Find where the given text appears and provide that cell's center as [x, y] coordinate. 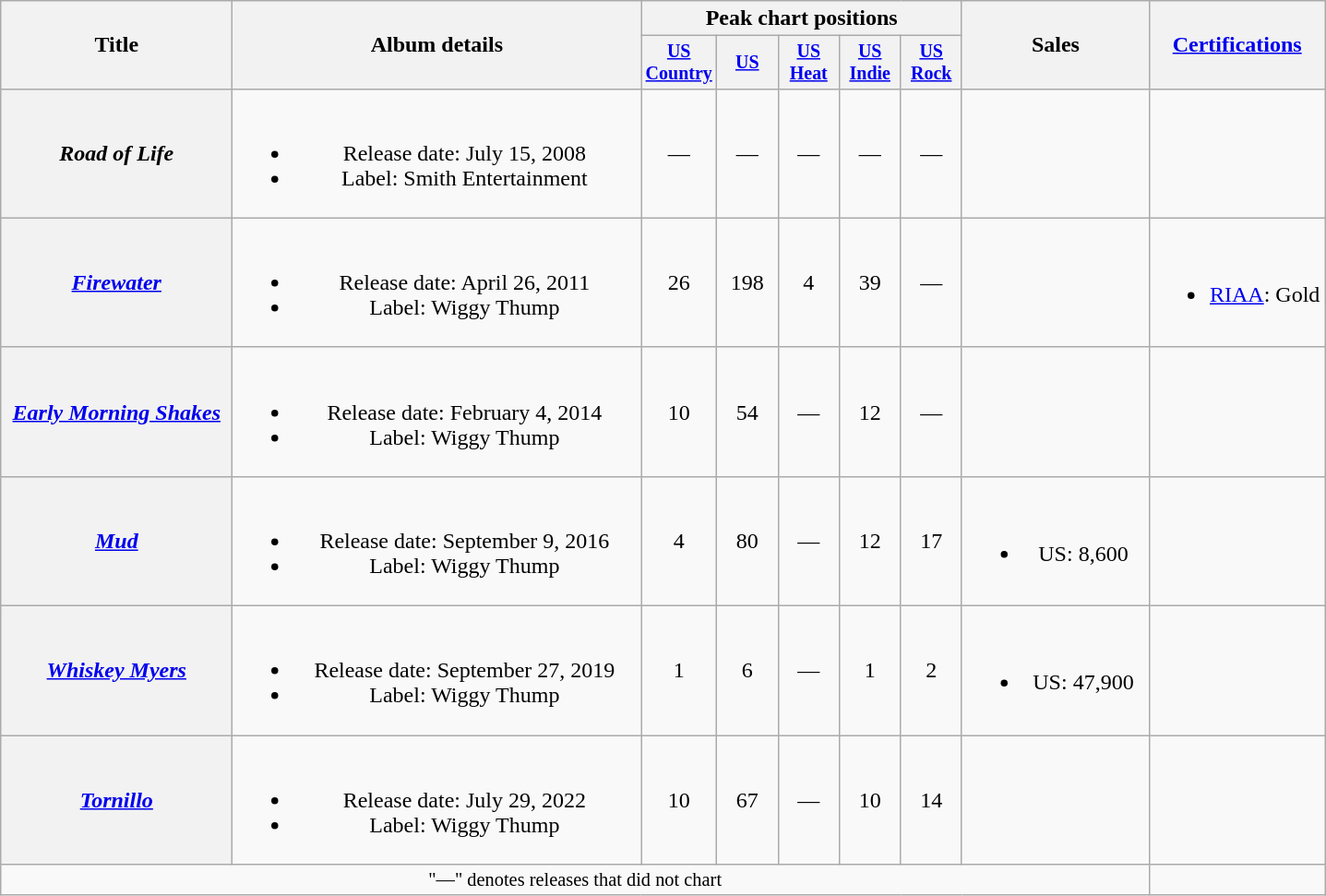
Release date: July 15, 2008Label: Smith Entertainment [437, 153]
Certifications [1236, 45]
2 [931, 671]
17 [931, 541]
14 [931, 800]
Album details [437, 45]
Firewater [116, 282]
Release date: July 29, 2022Label: Wiggy Thump [437, 800]
USRock [931, 63]
US Country [679, 63]
Release date: September 27, 2019Label: Wiggy Thump [437, 671]
39 [869, 282]
6 [747, 671]
US [747, 63]
Release date: September 9, 2016Label: Wiggy Thump [437, 541]
"—" denotes releases that did not chart [576, 880]
US: 8,600 [1056, 541]
Road of Life [116, 153]
Mud [116, 541]
Release date: February 4, 2014Label: Wiggy Thump [437, 412]
67 [747, 800]
USHeat [808, 63]
54 [747, 412]
198 [747, 282]
Tornillo [116, 800]
Title [116, 45]
26 [679, 282]
80 [747, 541]
Release date: April 26, 2011Label: Wiggy Thump [437, 282]
Peak chart positions [802, 18]
Sales [1056, 45]
USIndie [869, 63]
Whiskey Myers [116, 671]
US: 47,900 [1056, 671]
RIAA: Gold [1236, 282]
Early Morning Shakes [116, 412]
